For the text-containing cell, return its midpoint in (x, y) coordinate format. 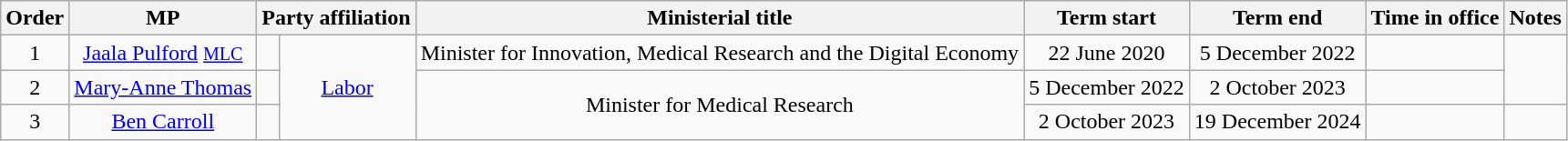
19 December 2024 (1277, 122)
2 (35, 87)
Jaala Pulford MLC (163, 53)
Minister for Innovation, Medical Research and the Digital Economy (720, 53)
Time in office (1435, 18)
Labor (347, 87)
Term start (1107, 18)
Notes (1535, 18)
Ben Carroll (163, 122)
Ministerial title (720, 18)
Term end (1277, 18)
3 (35, 122)
Party affiliation (336, 18)
Mary-Anne Thomas (163, 87)
1 (35, 53)
Minister for Medical Research (720, 105)
Order (35, 18)
MP (163, 18)
22 June 2020 (1107, 53)
